Pinpoint the cell where the given text exists, returning its (x, y) midpoint coordinate. 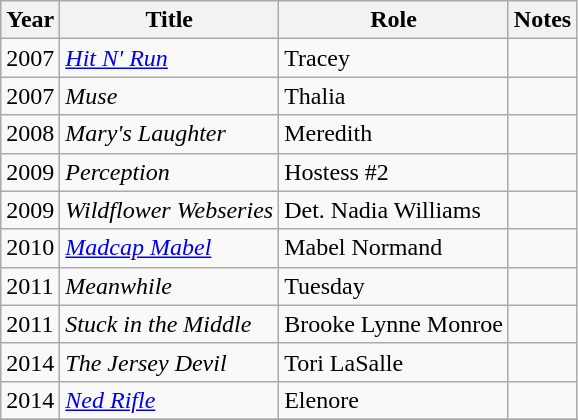
Mabel Normand (394, 248)
Hostess #2 (394, 172)
Notes (542, 20)
Mary's Laughter (170, 134)
Muse (170, 96)
2010 (30, 248)
Tracey (394, 58)
Hit N' Run (170, 58)
Year (30, 20)
Role (394, 20)
2008 (30, 134)
Wildflower Webseries (170, 210)
The Jersey Devil (170, 362)
Thalia (394, 96)
Meanwhile (170, 286)
Brooke Lynne Monroe (394, 324)
Madcap Mabel (170, 248)
Meredith (394, 134)
Title (170, 20)
Tori LaSalle (394, 362)
Elenore (394, 400)
Tuesday (394, 286)
Stuck in the Middle (170, 324)
Ned Rifle (170, 400)
Perception (170, 172)
Det. Nadia Williams (394, 210)
